Determine the [x, y] coordinate at the center of the cell enclosing the given text.  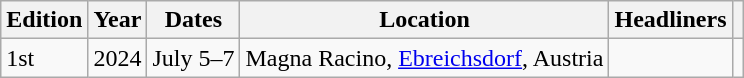
Edition [44, 20]
July 5–7 [194, 58]
Dates [194, 20]
Year [118, 20]
1st [44, 58]
Location [424, 20]
2024 [118, 58]
Headliners [670, 20]
Magna Racino, Ebreichsdorf, Austria [424, 58]
